From the cell containing the given text, extract its center point as [X, Y] coordinate. 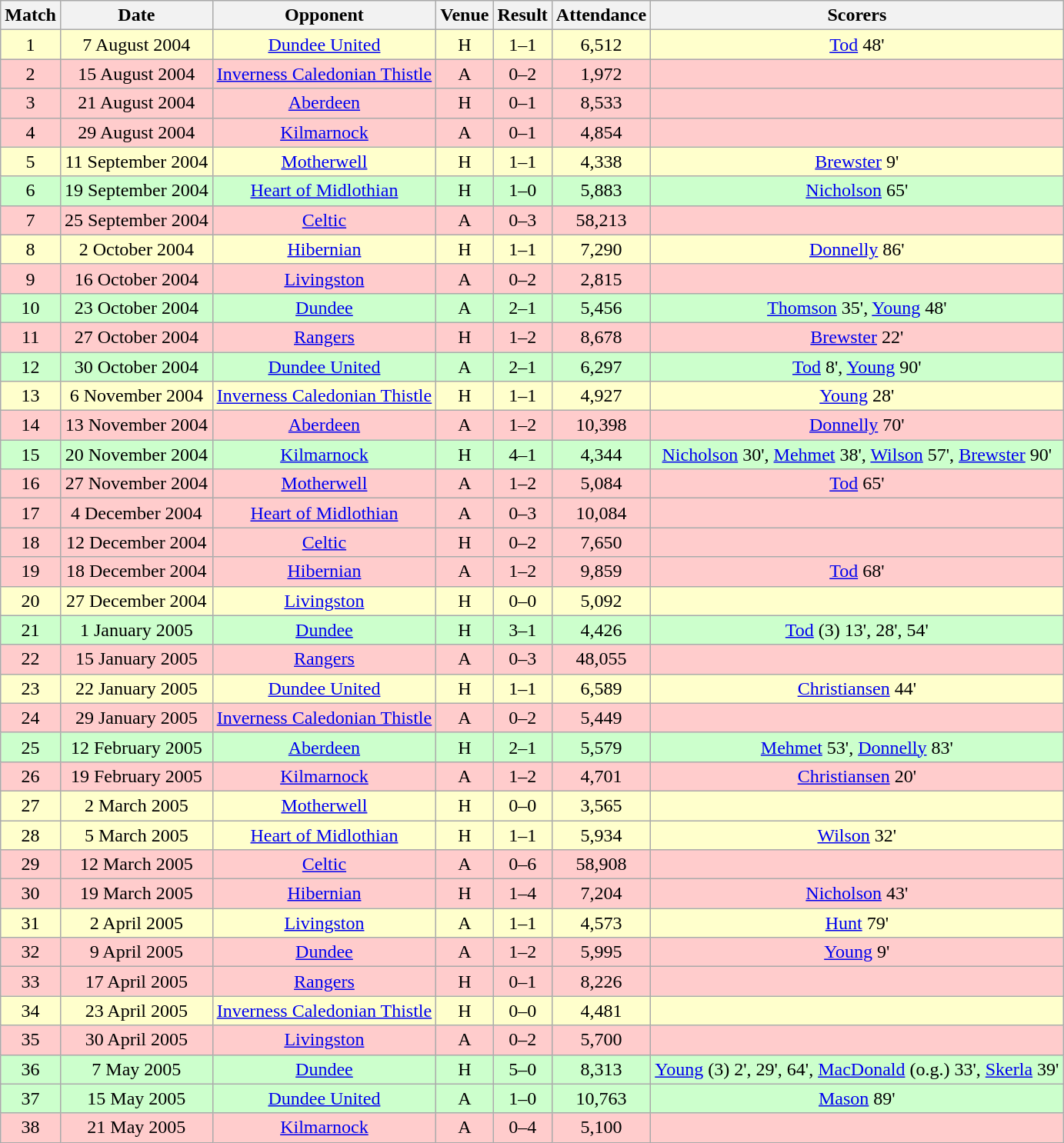
25 September 2004 [136, 220]
Nicholson 65' [857, 191]
1 [31, 45]
20 [31, 601]
15 August 2004 [136, 74]
10 [31, 308]
27 [31, 805]
30 October 2004 [136, 367]
30 April 2005 [136, 1040]
0–4 [522, 1128]
23 [31, 688]
Opponent [325, 15]
Young 28' [857, 396]
9,859 [601, 571]
Donnelly 70' [857, 425]
6 [31, 191]
7,290 [601, 249]
13 [31, 396]
5,084 [601, 484]
2,815 [601, 278]
4,481 [601, 1011]
17 [31, 513]
7,204 [601, 894]
23 October 2004 [136, 308]
3–1 [522, 630]
18 December 2004 [136, 571]
4 [31, 132]
36 [31, 1069]
Match [31, 15]
5–0 [522, 1069]
21 May 2005 [136, 1128]
4,426 [601, 630]
1 January 2005 [136, 630]
13 November 2004 [136, 425]
0–6 [522, 865]
5 [31, 162]
7 August 2004 [136, 45]
15 January 2005 [136, 659]
7 May 2005 [136, 1069]
Hunt 79' [857, 923]
5 March 2005 [136, 835]
19 March 2005 [136, 894]
7 [31, 220]
34 [31, 1011]
19 [31, 571]
4 December 2004 [136, 513]
Brewster 22' [857, 337]
5,449 [601, 718]
32 [31, 952]
9 April 2005 [136, 952]
9 [31, 278]
Young (3) 2', 29', 64', MacDonald (o.g.) 33', Skerla 39' [857, 1069]
5,700 [601, 1040]
31 [31, 923]
1,972 [601, 74]
4,573 [601, 923]
Tod 48' [857, 45]
27 December 2004 [136, 601]
19 September 2004 [136, 191]
5,934 [601, 835]
26 [31, 776]
11 [31, 337]
Mason 89' [857, 1098]
Nicholson 43' [857, 894]
4,701 [601, 776]
33 [31, 981]
17 April 2005 [136, 981]
5,100 [601, 1128]
21 [31, 630]
2 March 2005 [136, 805]
Tod 68' [857, 571]
22 [31, 659]
6 November 2004 [136, 396]
48,055 [601, 659]
Brewster 9' [857, 162]
24 [31, 718]
Tod 8', Young 90' [857, 367]
27 October 2004 [136, 337]
Date [136, 15]
8 [31, 249]
12 March 2005 [136, 865]
Mehmet 53', Donnelly 83' [857, 747]
2 April 2005 [136, 923]
5,995 [601, 952]
21 August 2004 [136, 103]
4–1 [522, 455]
Wilson 32' [857, 835]
Christiansen 44' [857, 688]
3,565 [601, 805]
5,456 [601, 308]
25 [31, 747]
16 October 2004 [136, 278]
4,338 [601, 162]
30 [31, 894]
2 October 2004 [136, 249]
19 February 2005 [136, 776]
58,908 [601, 865]
6,589 [601, 688]
37 [31, 1098]
8,313 [601, 1069]
5,092 [601, 601]
10,084 [601, 513]
3 [31, 103]
29 [31, 865]
Tod 65' [857, 484]
12 December 2004 [136, 542]
15 [31, 455]
8,533 [601, 103]
28 [31, 835]
Nicholson 30', Mehmet 38', Wilson 57', Brewster 90' [857, 455]
12 [31, 367]
22 January 2005 [136, 688]
4,854 [601, 132]
5,579 [601, 747]
35 [31, 1040]
15 May 2005 [136, 1098]
Young 9' [857, 952]
8,678 [601, 337]
6,512 [601, 45]
Attendance [601, 15]
Result [522, 15]
23 April 2005 [136, 1011]
6,297 [601, 367]
12 February 2005 [136, 747]
Donnelly 86' [857, 249]
1–4 [522, 894]
Venue [465, 15]
27 November 2004 [136, 484]
4,927 [601, 396]
29 August 2004 [136, 132]
14 [31, 425]
38 [31, 1128]
2 [31, 74]
18 [31, 542]
10,398 [601, 425]
16 [31, 484]
11 September 2004 [136, 162]
20 November 2004 [136, 455]
Christiansen 20' [857, 776]
Thomson 35', Young 48' [857, 308]
58,213 [601, 220]
29 January 2005 [136, 718]
Scorers [857, 15]
8,226 [601, 981]
5,883 [601, 191]
Tod (3) 13', 28', 54' [857, 630]
4,344 [601, 455]
10,763 [601, 1098]
7,650 [601, 542]
